From the cell containing the given text, extract its center point as (X, Y) coordinate. 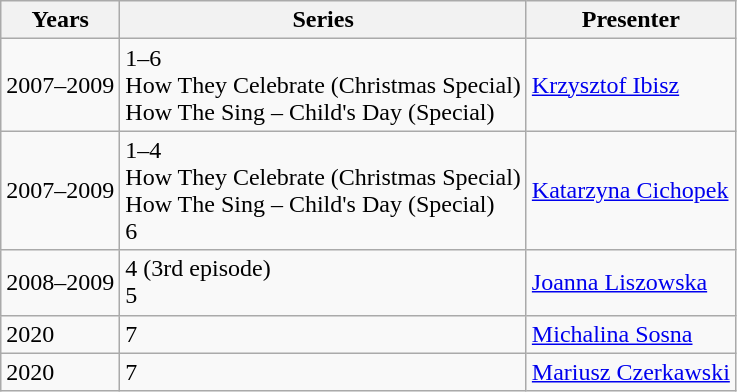
4 (3rd episode) 5 (324, 282)
Presenter (630, 20)
1–4 How They Celebrate (Christmas Special) How The Sing – Child's Day (Special) 6 (324, 190)
Series (324, 20)
Joanna Liszowska (630, 282)
1–6 How They Celebrate (Christmas Special) How The Sing – Child's Day (Special) (324, 85)
Mariusz Czerkawski (630, 372)
Katarzyna Cichopek (630, 190)
2008–2009 (60, 282)
Michalina Sosna (630, 334)
Krzysztof Ibisz (630, 85)
Years (60, 20)
